For the text-containing cell, return its midpoint in (X, Y) coordinate format. 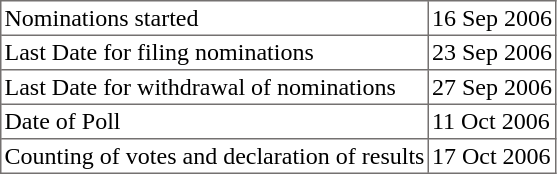
Last Date for withdrawal of nominations (214, 87)
23 Sep 2006 (492, 52)
Counting of votes and declaration of results (214, 156)
17 Oct 2006 (492, 156)
16 Sep 2006 (492, 18)
11 Oct 2006 (492, 121)
Last Date for filing nominations (214, 52)
27 Sep 2006 (492, 87)
Nominations started (214, 18)
Date of Poll (214, 121)
